For the text-containing cell, return its midpoint in (x, y) coordinate format. 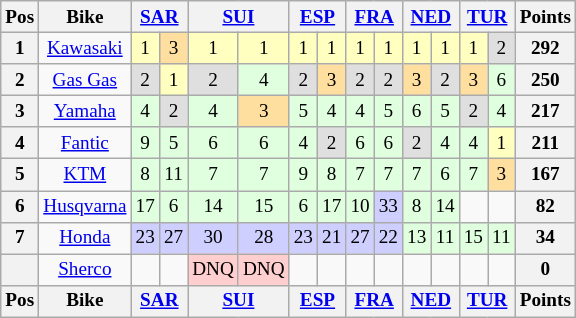
21 (331, 238)
30 (214, 238)
13 (416, 238)
10 (360, 206)
34 (545, 238)
211 (545, 143)
KTM (85, 175)
Husqvarna (85, 206)
Fantic (85, 143)
0 (545, 270)
Sherco (85, 270)
250 (545, 80)
Yamaha (85, 111)
Kawasaki (85, 48)
Gas Gas (85, 80)
28 (264, 238)
217 (545, 111)
33 (388, 206)
22 (388, 238)
Honda (85, 238)
82 (545, 206)
292 (545, 48)
167 (545, 175)
